Pinpoint the cell where the given text exists, returning its [x, y] midpoint coordinate. 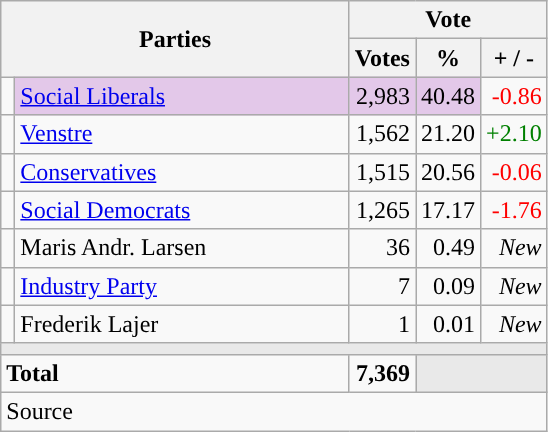
Parties [176, 39]
1,515 [382, 172]
1,562 [382, 134]
0.01 [448, 324]
+2.10 [514, 134]
Vote [448, 20]
+ / - [514, 58]
Total [176, 373]
1 [382, 324]
17.17 [448, 210]
20.56 [448, 172]
0.09 [448, 286]
Venstre [182, 134]
7,369 [382, 373]
40.48 [448, 96]
-0.06 [514, 172]
Industry Party [182, 286]
0.49 [448, 248]
1,265 [382, 210]
Conservatives [182, 172]
Source [274, 411]
Votes [382, 58]
7 [382, 286]
Social Liberals [182, 96]
Social Democrats [182, 210]
21.20 [448, 134]
Frederik Lajer [182, 324]
-0.86 [514, 96]
% [448, 58]
-1.76 [514, 210]
Maris Andr. Larsen [182, 248]
36 [382, 248]
2,983 [382, 96]
